For the text-containing cell, return its midpoint in [X, Y] coordinate format. 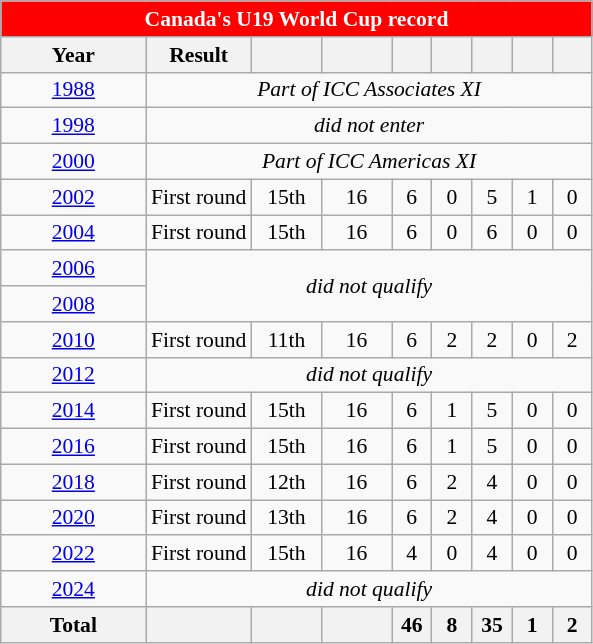
Total [74, 625]
Result [198, 55]
13th [286, 518]
35 [492, 625]
2014 [74, 411]
Part of ICC Americas XI [369, 162]
2002 [74, 197]
2000 [74, 162]
Part of ICC Associates XI [369, 90]
1988 [74, 90]
2024 [74, 589]
Canada's U19 World Cup record [296, 19]
12th [286, 482]
2022 [74, 554]
2016 [74, 447]
did not enter [369, 126]
2004 [74, 233]
8 [452, 625]
2018 [74, 482]
2008 [74, 304]
11th [286, 340]
1998 [74, 126]
Year [74, 55]
2012 [74, 375]
2006 [74, 269]
2010 [74, 340]
2020 [74, 518]
46 [412, 625]
